Scan for the cell matching the given text and deliver its (X, Y) coordinate at center. 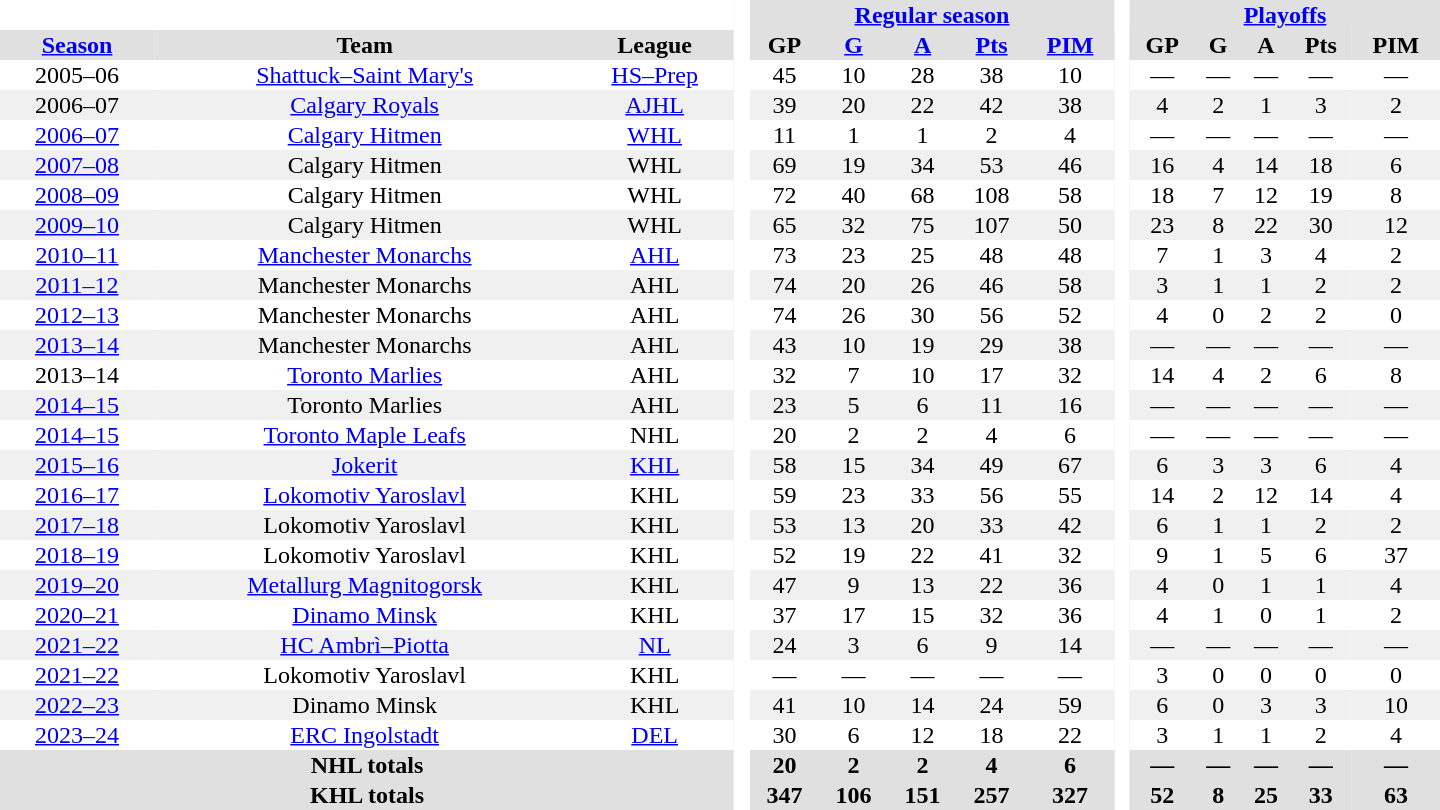
2023–24 (77, 735)
43 (784, 345)
40 (854, 195)
NHL (654, 435)
Toronto Maple Leafs (364, 435)
151 (922, 795)
55 (1070, 495)
NL (654, 645)
League (654, 45)
Team (364, 45)
47 (784, 585)
69 (784, 165)
106 (854, 795)
NHL totals (367, 765)
73 (784, 255)
Shattuck–Saint Mary's (364, 75)
2007–08 (77, 165)
2016–17 (77, 495)
2017–18 (77, 525)
2019–20 (77, 585)
257 (992, 795)
28 (922, 75)
107 (992, 225)
Metallurg Magnitogorsk (364, 585)
Playoffs (1285, 15)
HC Ambrì–Piotta (364, 645)
2015–16 (77, 465)
68 (922, 195)
45 (784, 75)
49 (992, 465)
2010–11 (77, 255)
72 (784, 195)
Jokerit (364, 465)
HS–Prep (654, 75)
Season (77, 45)
39 (784, 105)
2012–13 (77, 315)
2018–19 (77, 555)
67 (1070, 465)
2020–21 (77, 615)
2009–10 (77, 225)
75 (922, 225)
DEL (654, 735)
AJHL (654, 105)
327 (1070, 795)
ERC Ingolstadt (364, 735)
2022–23 (77, 705)
Calgary Royals (364, 105)
2008–09 (77, 195)
347 (784, 795)
2011–12 (77, 285)
50 (1070, 225)
63 (1396, 795)
2005–06 (77, 75)
Regular season (932, 15)
29 (992, 345)
108 (992, 195)
65 (784, 225)
KHL totals (367, 795)
